Detect which cell encompasses the target text, then output its (x, y) center coordinate. 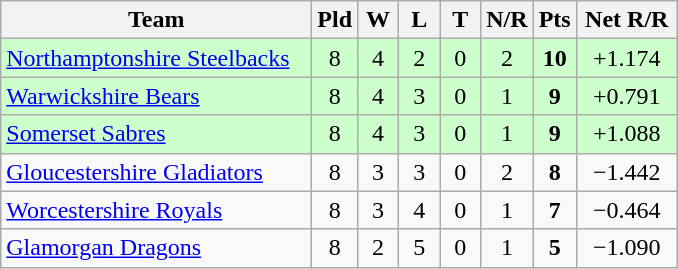
−1.442 (626, 172)
Team (156, 20)
Worcestershire Royals (156, 210)
7 (554, 210)
W (378, 20)
N/R (507, 20)
Somerset Sabres (156, 134)
Warwickshire Bears (156, 96)
Net R/R (626, 20)
+1.174 (626, 58)
−0.464 (626, 210)
−1.090 (626, 248)
+0.791 (626, 96)
T (460, 20)
Glamorgan Dragons (156, 248)
10 (554, 58)
Pld (335, 20)
Northamptonshire Steelbacks (156, 58)
+1.088 (626, 134)
Gloucestershire Gladiators (156, 172)
L (420, 20)
Pts (554, 20)
